Detect which cell encompasses the target text, then output its (x, y) center coordinate. 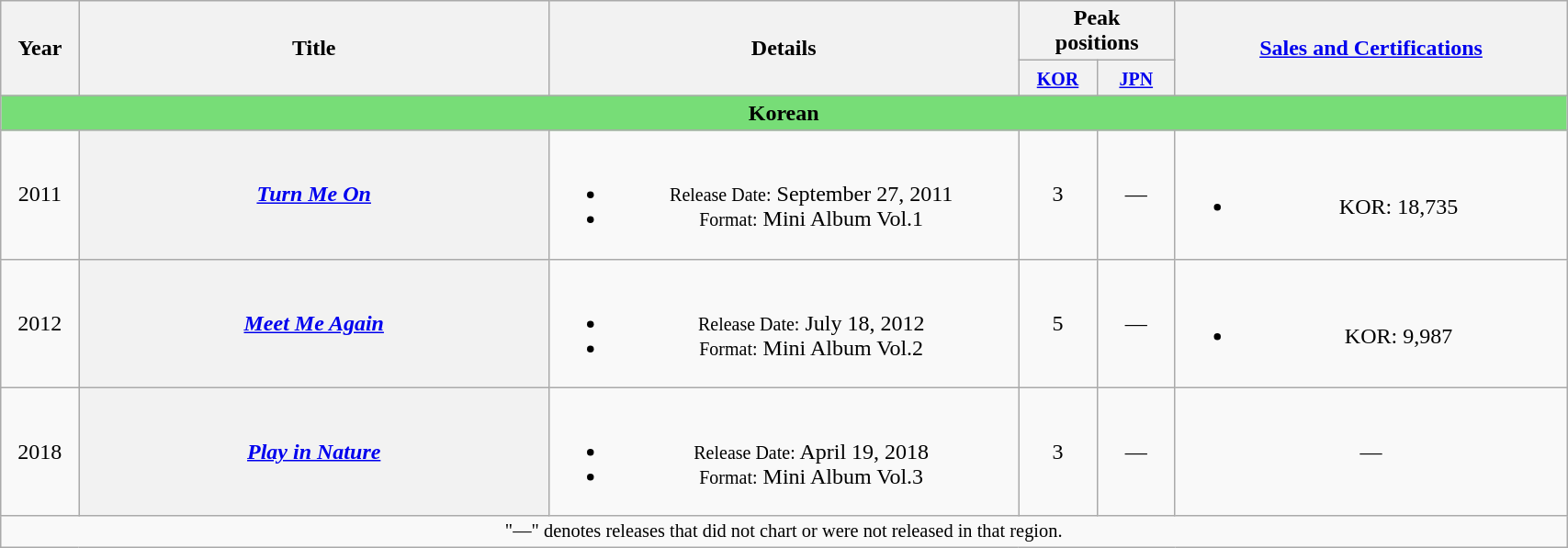
2018 (40, 452)
5 (1058, 323)
Year (40, 48)
2012 (40, 323)
Turn Me On (314, 195)
Sales and Certifications (1371, 48)
Korean (784, 113)
Title (314, 48)
Release Date: April 19, 2018Format: Mini Album Vol.3 (783, 452)
Peakpositions (1097, 31)
JPN (1135, 78)
KOR (1058, 78)
KOR: 9,987 (1371, 323)
Release Date: July 18, 2012Format: Mini Album Vol.2 (783, 323)
Release Date: September 27, 2011Format: Mini Album Vol.1 (783, 195)
"—" denotes releases that did not chart or were not released in that region. (784, 531)
Play in Nature (314, 452)
Meet Me Again (314, 323)
2011 (40, 195)
Details (783, 48)
KOR: 18,735 (1371, 195)
